Identify which cell holds the provided text, then report its [X, Y] central coordinate. 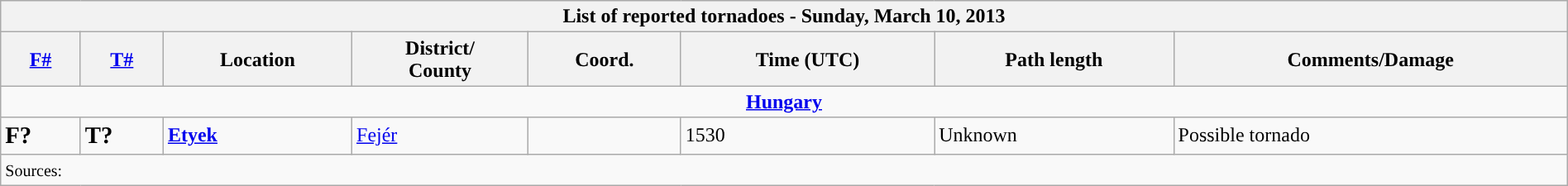
Hungary [784, 102]
Comments/Damage [1370, 60]
Time (UTC) [807, 60]
Possible tornado [1370, 136]
List of reported tornadoes - Sunday, March 10, 2013 [784, 17]
T# [122, 60]
Sources: [784, 169]
1530 [807, 136]
Etyek [257, 136]
Path length [1054, 60]
District/County [440, 60]
Coord. [605, 60]
Fejér [440, 136]
F? [41, 136]
T? [122, 136]
Location [257, 60]
F# [41, 60]
Unknown [1054, 136]
